Return [X, Y] of the center of cell containing provided text 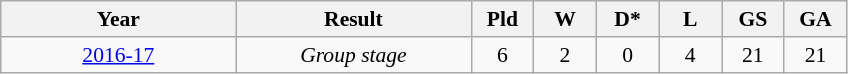
Year [118, 19]
W [566, 19]
Pld [502, 19]
Result [354, 19]
D* [628, 19]
2 [566, 55]
4 [690, 55]
2016-17 [118, 55]
L [690, 19]
0 [628, 55]
GA [816, 19]
6 [502, 55]
GS [754, 19]
Group stage [354, 55]
